Output the (X, Y) coordinate of the center of the cell containing the given text.  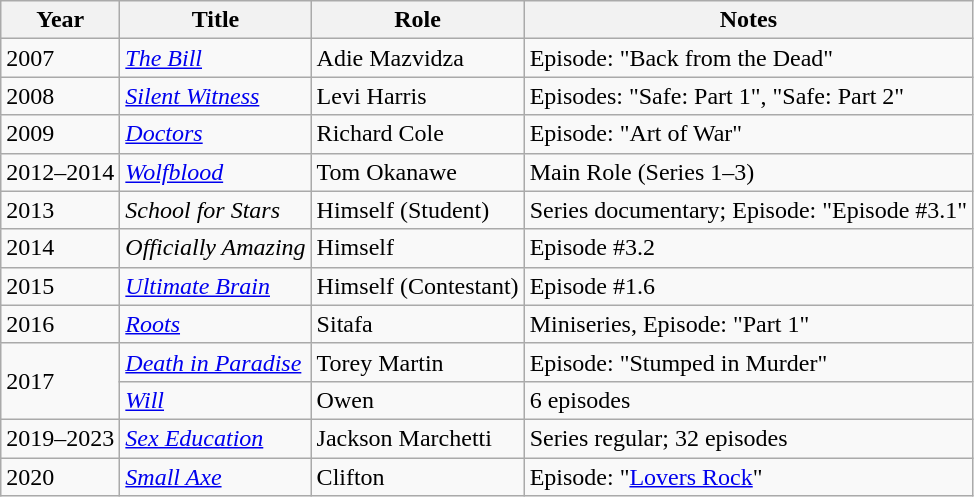
Episode: "Art of War" (748, 134)
6 episodes (748, 400)
2015 (60, 286)
Role (418, 20)
Death in Paradise (216, 362)
Series documentary; Episode: "Episode #3.1" (748, 210)
Jackson Marchetti (418, 438)
Doctors (216, 134)
Tom Okanawe (418, 172)
Himself (Contestant) (418, 286)
Title (216, 20)
Wolfblood (216, 172)
Episode #1.6 (748, 286)
Himself (418, 248)
2020 (60, 477)
Himself (Student) (418, 210)
2008 (60, 96)
Episodes: "Safe: Part 1", "Safe: Part 2" (748, 96)
School for Stars (216, 210)
Notes (748, 20)
Levi Harris (418, 96)
Series regular; 32 episodes (748, 438)
Silent Witness (216, 96)
Miniseries, Episode: "Part 1" (748, 324)
Richard Cole (418, 134)
2007 (60, 58)
2016 (60, 324)
Episode #3.2 (748, 248)
Roots (216, 324)
2017 (60, 381)
2019–2023 (60, 438)
2014 (60, 248)
Adie Mazvidza (418, 58)
Small Axe (216, 477)
Episode: "Stumped in Murder" (748, 362)
Ultimate Brain (216, 286)
The Bill (216, 58)
Episode: "Back from the Dead" (748, 58)
Officially Amazing (216, 248)
Sex Education (216, 438)
Will (216, 400)
Clifton (418, 477)
Year (60, 20)
Owen (418, 400)
Torey Martin (418, 362)
2013 (60, 210)
2009 (60, 134)
Episode: "Lovers Rock" (748, 477)
Main Role (Series 1–3) (748, 172)
2012–2014 (60, 172)
Sitafa (418, 324)
